Return the [X, Y] coordinate for the center point of the cell that contains the specified text.  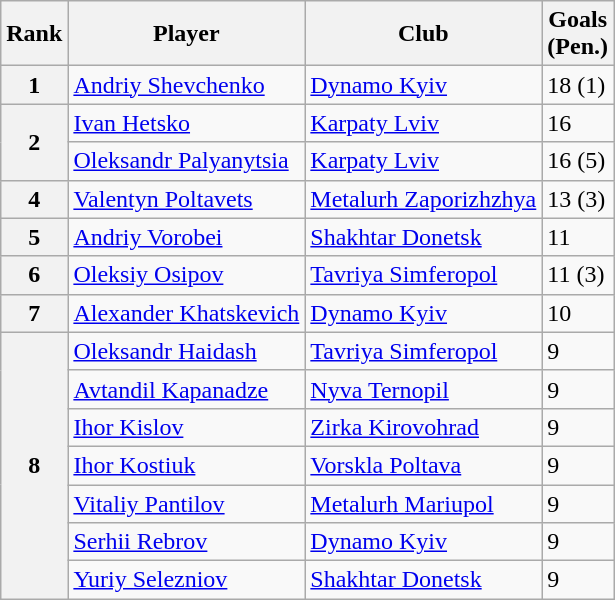
5 [34, 237]
16 (5) [578, 161]
Avtandil Kapanadze [186, 389]
Metalurh Zaporizhzhya [424, 199]
Yuriy Selezniov [186, 580]
Rank [34, 34]
10 [578, 313]
13 (3) [578, 199]
4 [34, 199]
Serhii Rebrov [186, 542]
Oleksandr Palyanytsia [186, 161]
Nyva Ternopil [424, 389]
18 (1) [578, 85]
6 [34, 275]
Oleksiy Osipov [186, 275]
16 [578, 123]
Vorskla Poltava [424, 465]
8 [34, 465]
Club [424, 34]
Alexander Khatskevich [186, 313]
Goals(Pen.) [578, 34]
1 [34, 85]
Vitaliy Pantilov [186, 503]
Ivan Hetsko [186, 123]
Andriy Shevchenko [186, 85]
Valentyn Poltavets [186, 199]
Zirka Kirovohrad [424, 427]
Oleksandr Haidash [186, 351]
2 [34, 142]
Andriy Vorobei [186, 237]
Player [186, 34]
11 (3) [578, 275]
7 [34, 313]
11 [578, 237]
Metalurh Mariupol [424, 503]
Ihor Kislov [186, 427]
Ihor Kostiuk [186, 465]
